Detect which cell encompasses the target text, then output its (x, y) center coordinate. 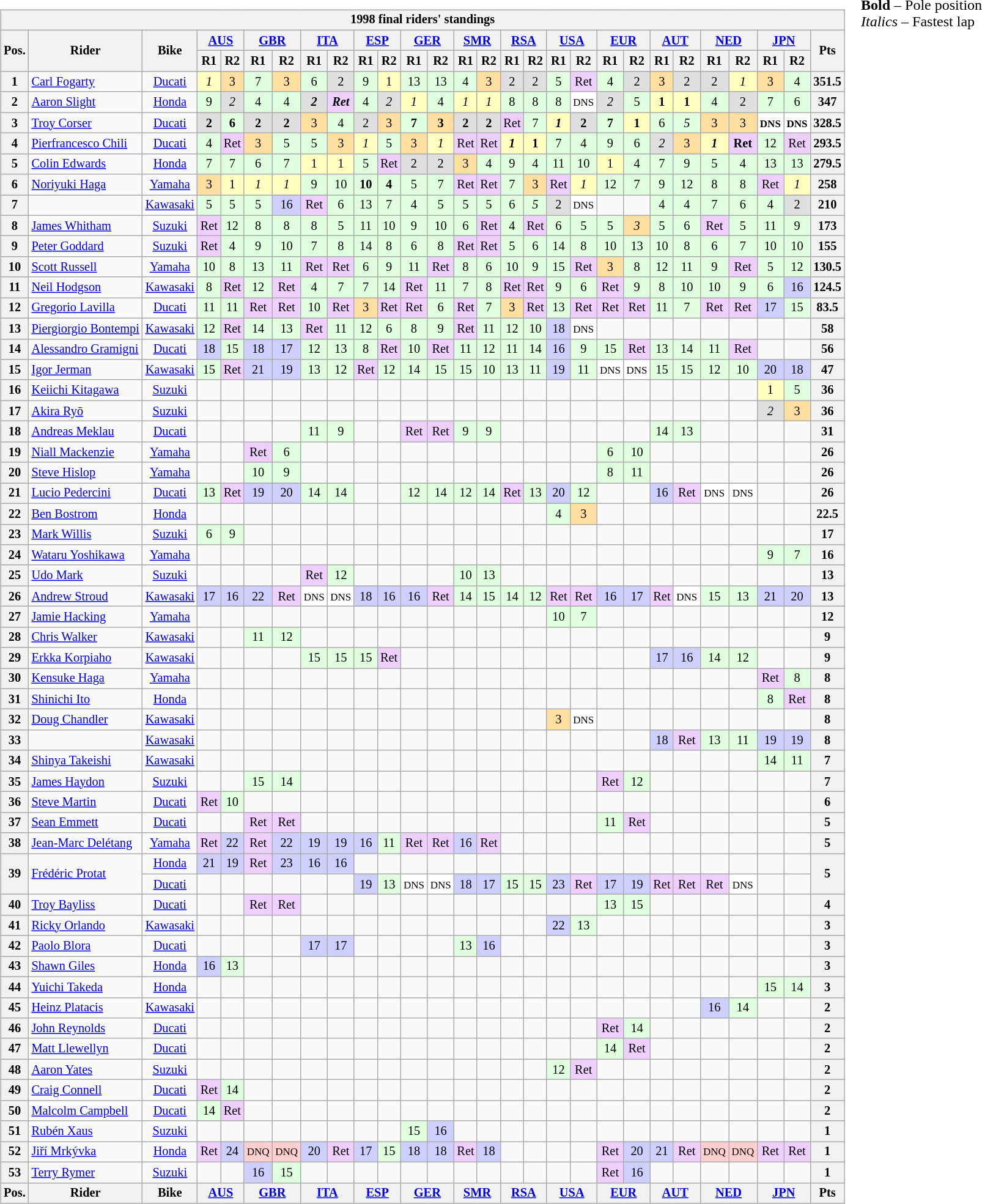
Heinz Platacis (86, 1008)
Troy Corser (86, 123)
Colin Edwards (86, 164)
Scott Russell (86, 267)
Akira Ryō (86, 411)
Neil Hodgson (86, 287)
46 (15, 1029)
Ben Bostrom (86, 514)
Lucio Pedercini (86, 493)
43 (15, 967)
Shinya Takeishi (86, 761)
279.5 (827, 164)
33 (15, 740)
Pierfrancesco Chili (86, 144)
Jiří Mrkývka (86, 1152)
Aaron Slight (86, 102)
Andreas Meklau (86, 432)
Doug Chandler (86, 720)
328.5 (827, 123)
48 (15, 1069)
Rubén Xaus (86, 1131)
22.5 (827, 514)
44 (15, 987)
Jean-Marc Delétang (86, 843)
32 (15, 720)
25 (15, 575)
28 (15, 637)
Shinichi Ito (86, 699)
29 (15, 658)
Alessandro Gramigni (86, 349)
Malcolm Campbell (86, 1110)
Noriyuki Haga (86, 185)
Ricky Orlando (86, 926)
James Whitham (86, 226)
1998 final riders' standings (423, 20)
Carl Fogarty (86, 82)
45 (15, 1008)
Chris Walker (86, 637)
Aaron Yates (86, 1069)
124.5 (827, 287)
27 (15, 617)
Udo Mark (86, 575)
Andrew Stroud (86, 596)
Frédéric Protat (86, 874)
155 (827, 246)
51 (15, 1131)
Igor Jerman (86, 370)
35 (15, 781)
Paolo Blora (86, 946)
Gregorio Lavilla (86, 308)
34 (15, 761)
Steve Martin (86, 802)
56 (827, 349)
Shawn Giles (86, 967)
52 (15, 1152)
Jamie Hacking (86, 617)
258 (827, 185)
Matt Llewellyn (86, 1049)
Kensuke Haga (86, 679)
Yuichi Takeda (86, 987)
John Reynolds (86, 1029)
40 (15, 905)
Steve Hislop (86, 473)
58 (827, 328)
37 (15, 822)
41 (15, 926)
38 (15, 843)
Piergiorgio Bontempi (86, 328)
Sean Emmett (86, 822)
293.5 (827, 144)
173 (827, 226)
53 (15, 1172)
Peter Goddard (86, 246)
Keiichi Kitagawa (86, 390)
Terry Rymer (86, 1172)
50 (15, 1110)
83.5 (827, 308)
Erkka Korpiaho (86, 658)
30 (15, 679)
39 (15, 874)
Mark Willis (86, 534)
210 (827, 205)
347 (827, 102)
Wataru Yoshikawa (86, 555)
130.5 (827, 267)
Niall Mackenzie (86, 452)
42 (15, 946)
James Haydon (86, 781)
351.5 (827, 82)
Troy Bayliss (86, 905)
Craig Connell (86, 1090)
49 (15, 1090)
